Scan for the cell matching the given text and deliver its [X, Y] coordinate at center. 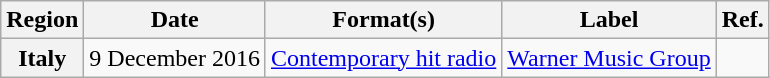
Ref. [742, 20]
Italy [42, 58]
Label [609, 20]
Format(s) [383, 20]
Date [175, 20]
Region [42, 20]
9 December 2016 [175, 58]
Contemporary hit radio [383, 58]
Warner Music Group [609, 58]
